Provide the [x, y] coordinate of the cell's center where the given text is located.  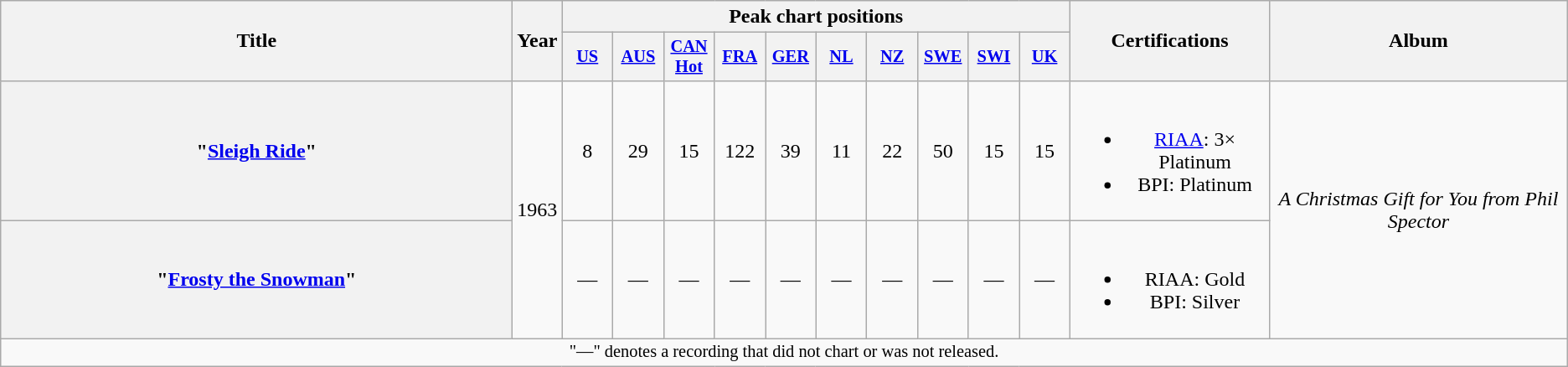
Peak chart positions [816, 17]
"Sleigh Ride" [256, 151]
NL [841, 57]
"—" denotes a recording that did not chart or was not released. [784, 353]
Certifications [1169, 41]
8 [588, 151]
SWI [993, 57]
SWE [943, 57]
NZ [893, 57]
"Frosty the Snowman" [256, 280]
RIAA: GoldBPI: Silver [1169, 280]
29 [638, 151]
AUS [638, 57]
UK [1045, 57]
11 [841, 151]
22 [893, 151]
50 [943, 151]
RIAA: 3× PlatinumBPI: Platinum [1169, 151]
Year [538, 41]
Album [1419, 41]
FRA [740, 57]
A Christmas Gift for You from Phil Spector [1419, 209]
39 [791, 151]
CANHot [689, 57]
US [588, 57]
1963 [538, 209]
GER [791, 57]
Title [256, 41]
122 [740, 151]
